Provide the [X, Y] coordinate of the cell's center where the given text is located.  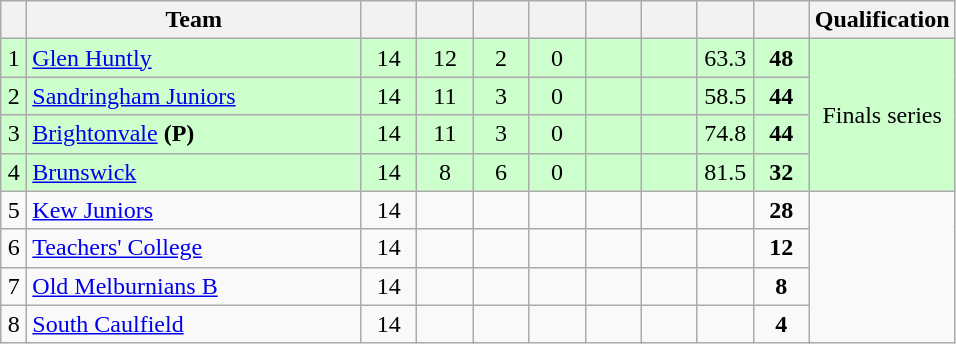
63.3 [725, 58]
28 [781, 210]
74.8 [725, 134]
Qualification [882, 20]
Finals series [882, 115]
Brunswick [194, 172]
Kew Juniors [194, 210]
Glen Huntly [194, 58]
Old Melburnians B [194, 286]
Team [194, 20]
7 [14, 286]
Brightonvale (P) [194, 134]
South Caulfield [194, 324]
58.5 [725, 96]
Sandringham Juniors [194, 96]
1 [14, 58]
Teachers' College [194, 248]
48 [781, 58]
32 [781, 172]
81.5 [725, 172]
5 [14, 210]
